Find where the given text appears and provide that cell's center as (x, y) coordinate. 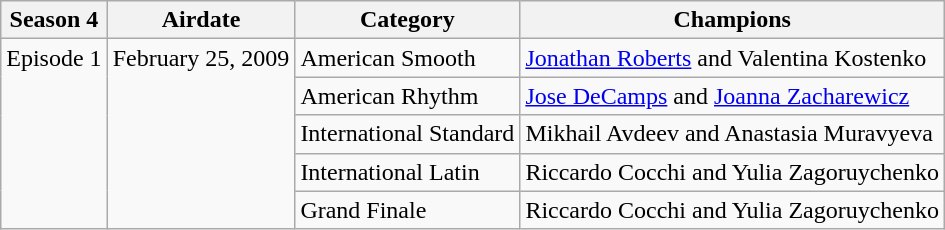
Grand Finale (408, 210)
Season 4 (54, 20)
Champions (732, 20)
Jonathan Roberts and Valentina Kostenko (732, 58)
Mikhail Avdeev and Anastasia Muravyeva (732, 134)
Jose DeCamps and Joanna Zacharewicz (732, 96)
Episode 1 (54, 134)
International Standard (408, 134)
Category (408, 20)
American Smooth (408, 58)
Airdate (201, 20)
February 25, 2009 (201, 134)
American Rhythm (408, 96)
International Latin (408, 172)
